Determine the [X, Y] coordinate at the center of the cell enclosing the given text.  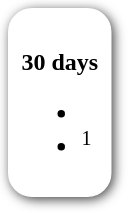
30 days1 [60, 102]
